Capture the cell that displays the provided text and extract its (x, y) central coordinate. 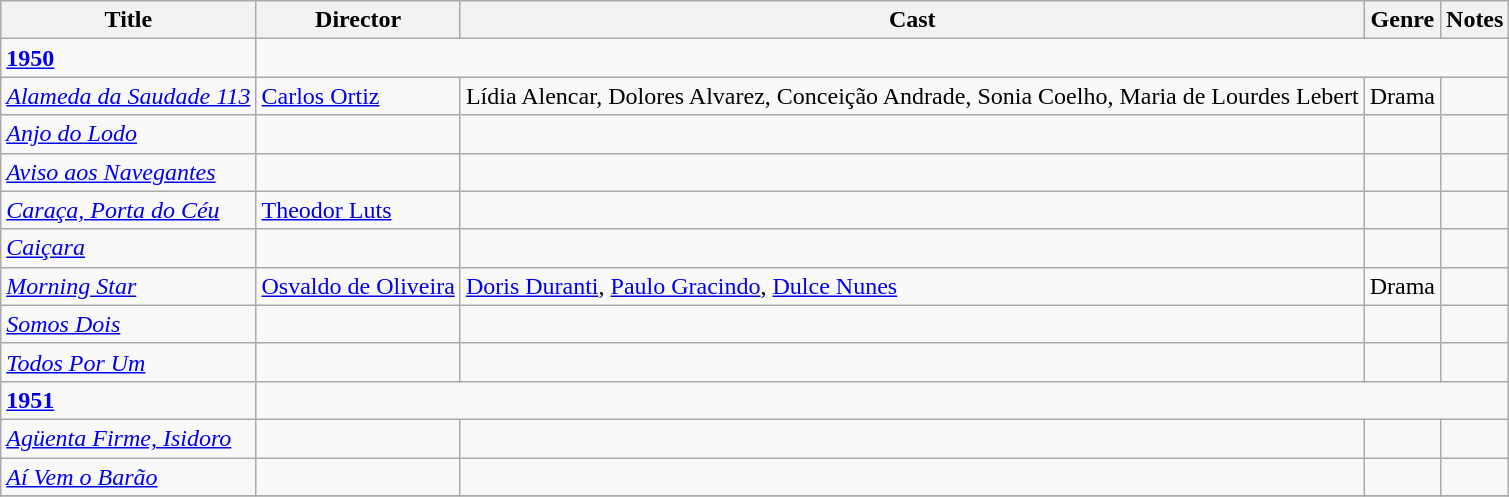
Doris Duranti, Paulo Gracindo, Dulce Nunes (912, 286)
Morning Star (128, 286)
Caraça, Porta do Céu (128, 210)
Aí Vem o Barão (128, 477)
Theodor Luts (358, 210)
Lídia Alencar, Dolores Alvarez, Conceição Andrade, Sonia Coelho, Maria de Lourdes Lebert (912, 96)
Somos Dois (128, 324)
Alameda da Saudade 113 (128, 96)
Todos Por Um (128, 362)
1950 (128, 58)
Genre (1402, 20)
Agüenta Firme, Isidoro (128, 438)
Title (128, 20)
Caiçara (128, 248)
Director (358, 20)
1951 (128, 400)
Aviso aos Navegantes (128, 172)
Anjo do Lodo (128, 134)
Osvaldo de Oliveira (358, 286)
Carlos Ortiz (358, 96)
Notes (1475, 20)
Cast (912, 20)
